Return [X, Y] of the center of cell containing provided text 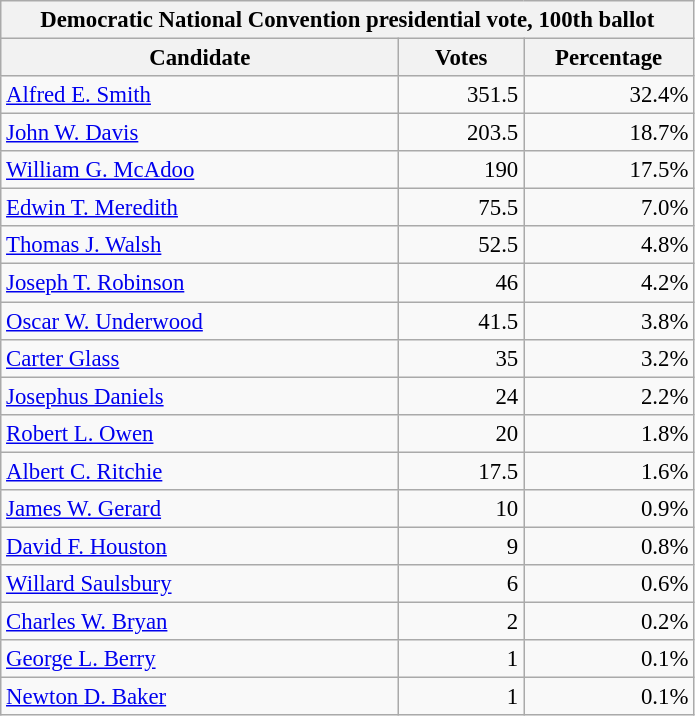
Candidate [200, 58]
4.8% [609, 245]
24 [462, 396]
Joseph T. Robinson [200, 283]
190 [462, 170]
351.5 [462, 95]
18.7% [609, 133]
41.5 [462, 321]
Charles W. Bryan [200, 621]
Votes [462, 58]
32.4% [609, 95]
46 [462, 283]
4.2% [609, 283]
Democratic National Convention presidential vote, 100th ballot [348, 20]
9 [462, 546]
17.5% [609, 170]
George L. Berry [200, 659]
7.0% [609, 208]
Edwin T. Meredith [200, 208]
3.2% [609, 358]
David F. Houston [200, 546]
John W. Davis [200, 133]
0.9% [609, 509]
William G. McAdoo [200, 170]
35 [462, 358]
52.5 [462, 245]
Oscar W. Underwood [200, 321]
Carter Glass [200, 358]
1.8% [609, 433]
3.8% [609, 321]
203.5 [462, 133]
Percentage [609, 58]
6 [462, 584]
2 [462, 621]
Thomas J. Walsh [200, 245]
2.2% [609, 396]
1.6% [609, 471]
75.5 [462, 208]
0.2% [609, 621]
0.6% [609, 584]
0.8% [609, 546]
James W. Gerard [200, 509]
Josephus Daniels [200, 396]
10 [462, 509]
Newton D. Baker [200, 697]
17.5 [462, 471]
Albert C. Ritchie [200, 471]
Willard Saulsbury [200, 584]
20 [462, 433]
Alfred E. Smith [200, 95]
Robert L. Owen [200, 433]
